Find where the given text appears and provide that cell's center as (X, Y) coordinate. 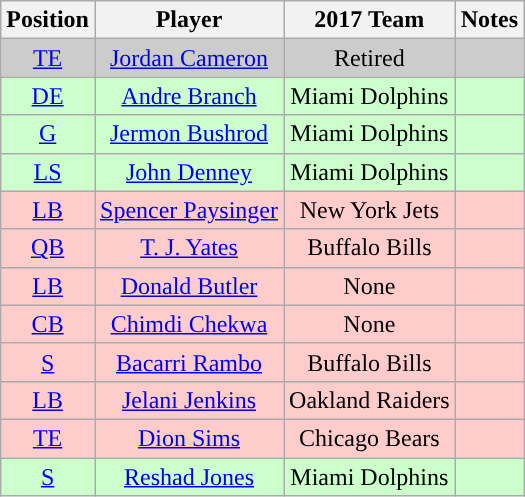
Dion Sims (188, 438)
DE (48, 96)
Chimdi Chekwa (188, 324)
Reshad Jones (188, 477)
LS (48, 172)
2017 Team (370, 20)
CB (48, 324)
Bacarri Rambo (188, 362)
Andre Branch (188, 96)
Retired (370, 58)
Notes (489, 20)
Jermon Bushrod (188, 134)
New York Jets (370, 210)
QB (48, 248)
Chicago Bears (370, 438)
Jelani Jenkins (188, 400)
G (48, 134)
Jordan Cameron (188, 58)
Spencer Paysinger (188, 210)
T. J. Yates (188, 248)
Oakland Raiders (370, 400)
Donald Butler (188, 286)
Position (48, 20)
Player (188, 20)
John Denney (188, 172)
